Identify which cell holds the provided text, then report its (X, Y) central coordinate. 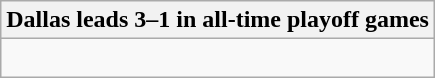
Dallas leads 3–1 in all-time playoff games (218, 20)
